Extract the (X, Y) coordinate from the center of the cell holding the provided text.  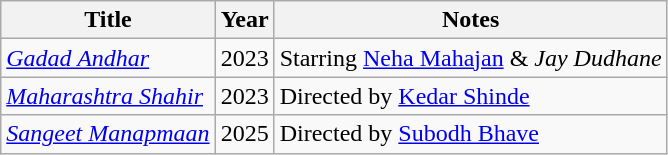
Directed by Subodh Bhave (470, 134)
Sangeet Manapmaan (108, 134)
Title (108, 20)
Year (244, 20)
Notes (470, 20)
Maharashtra Shahir (108, 96)
2025 (244, 134)
Starring Neha Mahajan & Jay Dudhane (470, 58)
Directed by Kedar Shinde (470, 96)
Gadad Andhar (108, 58)
